From the cell containing the given text, extract its center point as (x, y) coordinate. 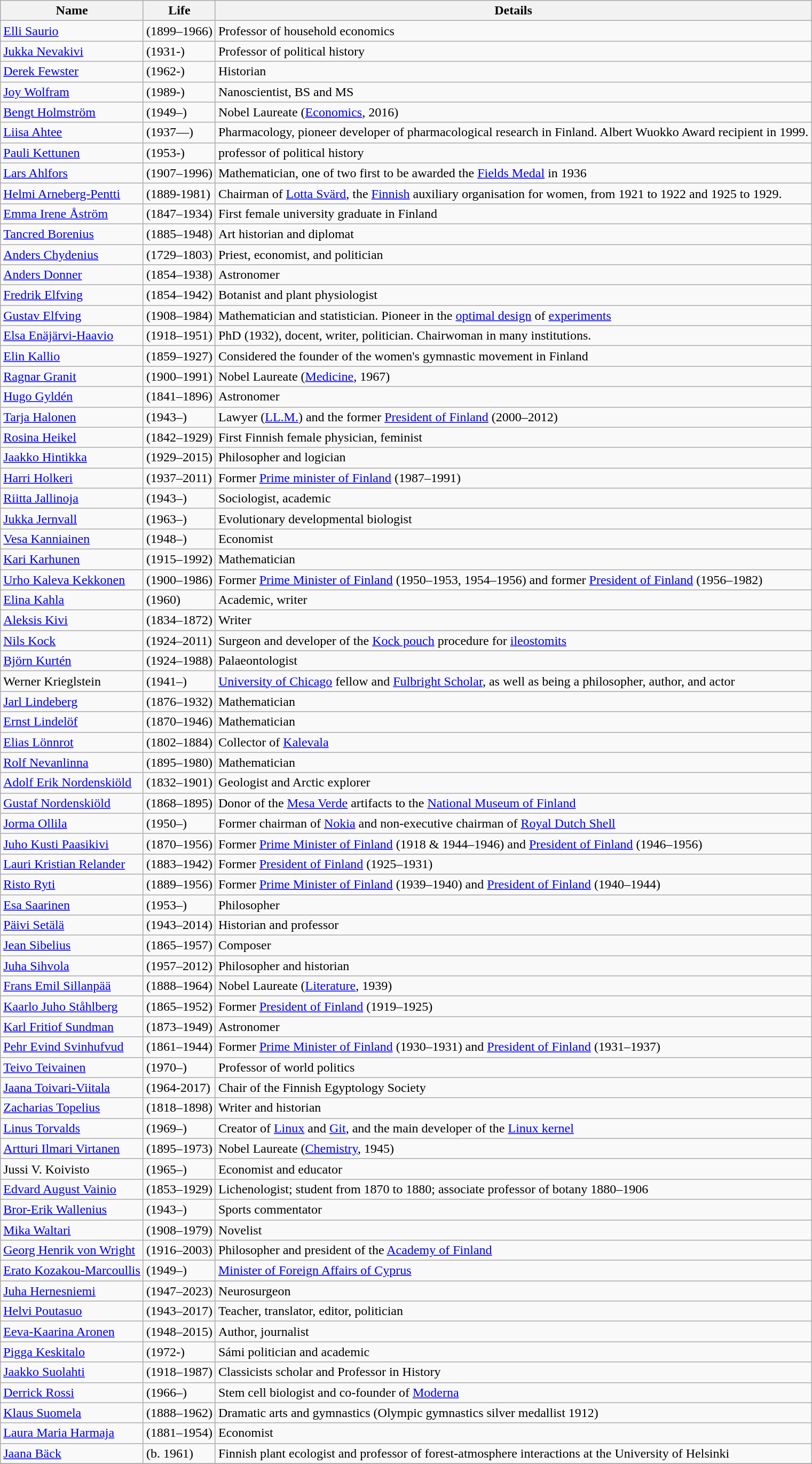
Considered the founder of the women's gymnastic movement in Finland (513, 356)
Palaeontologist (513, 661)
(1895–1980) (179, 762)
(1960) (179, 600)
Surgeon and developer of the Kock pouch procedure for ileostomits (513, 641)
(1895–1973) (179, 1148)
(1908–1979) (179, 1230)
(1899–1966) (179, 31)
(1972-) (179, 1352)
(1924–2011) (179, 641)
Sámi politician and academic (513, 1352)
Composer (513, 946)
Juha Sihvola (72, 966)
First Finnish female physician, feminist (513, 437)
Stem cell biologist and co-founder of Moderna (513, 1392)
(1963–) (179, 518)
Rosina Heikel (72, 437)
(1957–2012) (179, 966)
(1900–1986) (179, 579)
Geologist and Arctic explorer (513, 783)
(1929–2015) (179, 458)
Jarl Lindeberg (72, 702)
(1915–1992) (179, 559)
Details (513, 11)
(1876–1932) (179, 702)
Former Prime Minister of Finland (1939–1940) and President of Finland (1940–1944) (513, 884)
Priest, economist, and politician (513, 255)
Jaakko Hintikka (72, 458)
(1729–1803) (179, 255)
(1964-2017) (179, 1088)
Risto Ryti (72, 884)
Sports commentator (513, 1209)
Gustaf Nordenskiöld (72, 803)
(1908–1984) (179, 316)
Former Prime Minister of Finland (1950–1953, 1954–1956) and former President of Finland (1956–1982) (513, 579)
Sociologist, academic (513, 498)
Liisa Ahtee (72, 132)
(1888–1964) (179, 986)
Teivo Teivainen (72, 1067)
Mathematician, one of two first to be awarded the Fields Medal in 1936 (513, 173)
(1948–2015) (179, 1332)
Nobel Laureate (Economics, 2016) (513, 112)
Former President of Finland (1919–1925) (513, 1006)
(1873–1949) (179, 1027)
(1885–1948) (179, 234)
Former President of Finland (1925–1931) (513, 864)
(1870–1946) (179, 722)
Academic, writer (513, 600)
(1989-) (179, 92)
(1841–1896) (179, 397)
Lichenologist; student from 1870 to 1880; associate professor of botany 1880–1906 (513, 1189)
(1802–1884) (179, 742)
University of Chicago fellow and Fulbright Scholar, as well as being a philosopher, author, and actor (513, 681)
Georg Henrik von Wright (72, 1250)
Rolf Nevanlinna (72, 762)
Economist and educator (513, 1169)
Fredrik Elfving (72, 295)
(1931-) (179, 51)
Bror-Erik Wallenius (72, 1209)
(1965–) (179, 1169)
(1818–1898) (179, 1108)
(1865–1957) (179, 946)
Anders Donner (72, 275)
Lars Ahlfors (72, 173)
Professor of household economics (513, 31)
Emma Irene Åström (72, 214)
Creator of Linux and Git, and the main developer of the Linux kernel (513, 1128)
Werner Krieglstein (72, 681)
(1842–1929) (179, 437)
(1868–1895) (179, 803)
Juha Hernesniemi (72, 1291)
Tarja Halonen (72, 417)
Pauli Kettunen (72, 153)
(1861–1944) (179, 1047)
Philosopher (513, 905)
Laura Maria Harmaja (72, 1433)
Nobel Laureate (Literature, 1939) (513, 986)
Writer (513, 620)
Teacher, translator, editor, politician (513, 1311)
Pehr Evind Svinhufvud (72, 1047)
Linus Torvalds (72, 1128)
(1918–1987) (179, 1372)
(1953–) (179, 905)
professor of political history (513, 153)
Former chairman of Nokia and non-executive chairman of Royal Dutch Shell (513, 823)
Author, journalist (513, 1332)
(1853–1929) (179, 1189)
Karl Fritiof Sundman (72, 1027)
Bengt Holmström (72, 112)
Zacharias Topelius (72, 1108)
Nobel Laureate (Medicine, 1967) (513, 376)
Kari Karhunen (72, 559)
(1969–) (179, 1128)
(1834–1872) (179, 620)
Derrick Rossi (72, 1392)
Urho Kaleva Kekkonen (72, 579)
Pharmacology, pioneer developer of pharmacological research in Finland. Albert Wuokko Award recipient in 1999. (513, 132)
(b. 1961) (179, 1453)
(1889–1956) (179, 884)
(1889-1981) (179, 193)
Finnish plant ecologist and professor of forest-atmosphere interactions at the University of Helsinki (513, 1453)
(1941–) (179, 681)
Jorma Ollila (72, 823)
(1916–2003) (179, 1250)
Gustav Elfving (72, 316)
Artturi Ilmari Virtanen (72, 1148)
Jaana Bäck (72, 1453)
Jaana Toivari-Viitala (72, 1088)
Adolf Erik Nordenskiöld (72, 783)
Klaus Suomela (72, 1413)
Päivi Setälä (72, 925)
Kaarlo Juho Ståhlberg (72, 1006)
(1970–) (179, 1067)
Elsa Enäjärvi-Haavio (72, 336)
Lauri Kristian Relander (72, 864)
Mika Waltari (72, 1230)
Botanist and plant physiologist (513, 295)
Donor of the Mesa Verde artifacts to the National Museum of Finland (513, 803)
Philosopher and logician (513, 458)
Vesa Kanniainen (72, 539)
(1937–2011) (179, 478)
Life (179, 11)
Eeva-Kaarina Aronen (72, 1332)
Name (72, 11)
Lawyer (LL.M.) and the former President of Finland (2000–2012) (513, 417)
Jussi V. Koivisto (72, 1169)
Helvi Poutasuo (72, 1311)
Philosopher and president of the Academy of Finland (513, 1250)
Nils Kock (72, 641)
Joy Wolfram (72, 92)
(1865–1952) (179, 1006)
Minister of Foreign Affairs of Cyprus (513, 1271)
(1854–1942) (179, 295)
Collector of Kalevala (513, 742)
Historian and professor (513, 925)
Nanoscientist, BS and MS (513, 92)
Hugo Gyldén (72, 397)
Riitta Jallinoja (72, 498)
Anders Chydenius (72, 255)
Former Prime Minister of Finland (1918 & 1944–1946) and President of Finland (1946–1956) (513, 844)
(1888–1962) (179, 1413)
(1943–2014) (179, 925)
(1883–1942) (179, 864)
Elias Lönnrot (72, 742)
Chairman of Lotta Svärd, the Finnish auxiliary organisation for women, from 1921 to 1922 and 1925 to 1929. (513, 193)
Derek Fewster (72, 72)
(1948–) (179, 539)
(1962-) (179, 72)
(1943–2017) (179, 1311)
Evolutionary developmental biologist (513, 518)
(1859–1927) (179, 356)
Mathematician and statistician. Pioneer in the optimal design of experiments (513, 316)
(1870–1956) (179, 844)
Pigga Keskitalo (72, 1352)
Neurosurgeon (513, 1291)
Ragnar Granit (72, 376)
(1966–) (179, 1392)
PhD (1932), docent, writer, politician. Chairwoman in many institutions. (513, 336)
Jaakko Suolahti (72, 1372)
Novelist (513, 1230)
Erato Kozakou-Marcoullis (72, 1271)
Professor of political history (513, 51)
Edvard August Vainio (72, 1189)
Historian (513, 72)
Classicists scholar and Professor in History (513, 1372)
Jukka Nevakivi (72, 51)
Professor of world politics (513, 1067)
First female university graduate in Finland (513, 214)
Tancred Borenius (72, 234)
Elin Kallio (72, 356)
(1900–1991) (179, 376)
Nobel Laureate (Chemistry, 1945) (513, 1148)
Jean Sibelius (72, 946)
Writer and historian (513, 1108)
Elli Saurio (72, 31)
Dramatic arts and gymnastics (Olympic gymnastics silver medallist 1912) (513, 1413)
Jukka Jernvall (72, 518)
Philosopher and historian (513, 966)
(1847–1934) (179, 214)
(1881–1954) (179, 1433)
(1937—) (179, 132)
Harri Holkeri (72, 478)
(1832–1901) (179, 783)
(1854–1938) (179, 275)
(1907–1996) (179, 173)
Frans Emil Sillanpää (72, 986)
Aleksis Kivi (72, 620)
Former Prime minister of Finland (1987–1991) (513, 478)
(1918–1951) (179, 336)
(1950–) (179, 823)
Chair of the Finnish Egyptology Society (513, 1088)
Helmi Arneberg-Pentti (72, 193)
Björn Kurtén (72, 661)
Former Prime Minister of Finland (1930–1931) and President of Finland (1931–1937) (513, 1047)
Elina Kahla (72, 600)
Ernst Lindelöf (72, 722)
(1953-) (179, 153)
(1924–1988) (179, 661)
(1947–2023) (179, 1291)
Esa Saarinen (72, 905)
Art historian and diplomat (513, 234)
Juho Kusti Paasikivi (72, 844)
